Return the [X, Y] coordinate for the center point of the cell that contains the specified text.  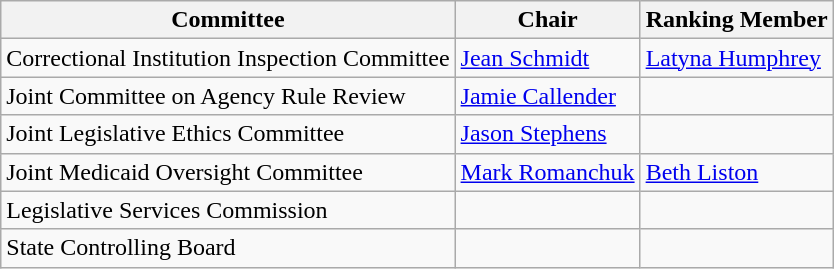
Joint Legislative Ethics Committee [228, 134]
State Controlling Board [228, 248]
Joint Medicaid Oversight Committee [228, 172]
Jean Schmidt [548, 58]
Legislative Services Commission [228, 210]
Ranking Member [736, 20]
Mark Romanchuk [548, 172]
Committee [228, 20]
Correctional Institution Inspection Committee [228, 58]
Joint Committee on Agency Rule Review [228, 96]
Jason Stephens [548, 134]
Latyna Humphrey [736, 58]
Jamie Callender [548, 96]
Beth Liston [736, 172]
Chair [548, 20]
